Return the (X, Y) coordinate for the center point of the cell that contains the specified text.  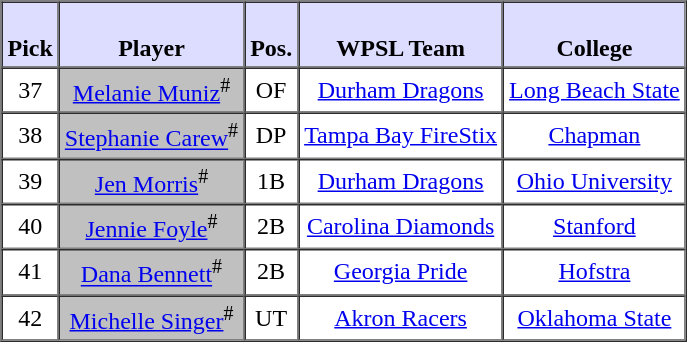
Dana Bennett# (152, 272)
Ohio University (594, 180)
Jen Morris# (152, 180)
41 (30, 272)
Pick (30, 35)
Jennie Foyle# (152, 226)
Akron Racers (400, 318)
Stephanie Carew# (152, 136)
Stanford (594, 226)
Carolina Diamonds (400, 226)
DP (271, 136)
38 (30, 136)
42 (30, 318)
Georgia Pride (400, 272)
UT (271, 318)
37 (30, 90)
39 (30, 180)
Pos. (271, 35)
Michelle Singer# (152, 318)
Melanie Muniz# (152, 90)
1B (271, 180)
Tampa Bay FireStix (400, 136)
Hofstra (594, 272)
WPSL Team (400, 35)
Player (152, 35)
Chapman (594, 136)
Oklahoma State (594, 318)
College (594, 35)
Long Beach State (594, 90)
40 (30, 226)
OF (271, 90)
